Detect which cell encompasses the target text, then output its (x, y) center coordinate. 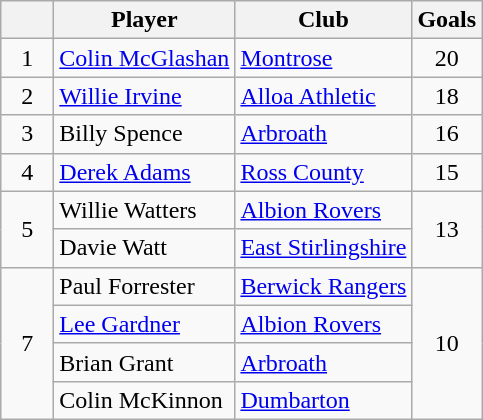
Brian Grant (144, 362)
Lee Gardner (144, 324)
Billy Spence (144, 134)
Willie Watters (144, 210)
1 (28, 58)
Paul Forrester (144, 286)
Colin McGlashan (144, 58)
Davie Watt (144, 248)
10 (447, 343)
East Stirlingshire (324, 248)
Derek Adams (144, 172)
Willie Irvine (144, 96)
Goals (447, 20)
Club (324, 20)
Alloa Athletic (324, 96)
Dumbarton (324, 400)
20 (447, 58)
Berwick Rangers (324, 286)
13 (447, 229)
Player (144, 20)
4 (28, 172)
18 (447, 96)
15 (447, 172)
5 (28, 229)
2 (28, 96)
Ross County (324, 172)
3 (28, 134)
7 (28, 343)
16 (447, 134)
Colin McKinnon (144, 400)
Montrose (324, 58)
